Output the [X, Y] coordinate of the center of the cell containing the given text.  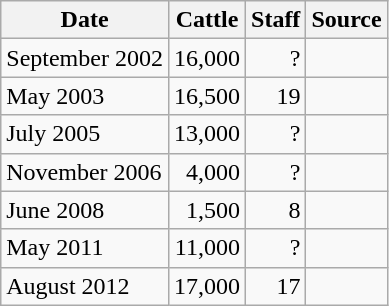
November 2006 [85, 172]
13,000 [206, 134]
August 2012 [85, 286]
Source [346, 20]
17,000 [206, 286]
Cattle [206, 20]
Date [85, 20]
Staff [276, 20]
17 [276, 286]
September 2002 [85, 58]
May 2003 [85, 96]
11,000 [206, 248]
19 [276, 96]
1,500 [206, 210]
May 2011 [85, 248]
4,000 [206, 172]
July 2005 [85, 134]
16,000 [206, 58]
June 2008 [85, 210]
16,500 [206, 96]
8 [276, 210]
